Scan for the cell matching the given text and deliver its [X, Y] coordinate at center. 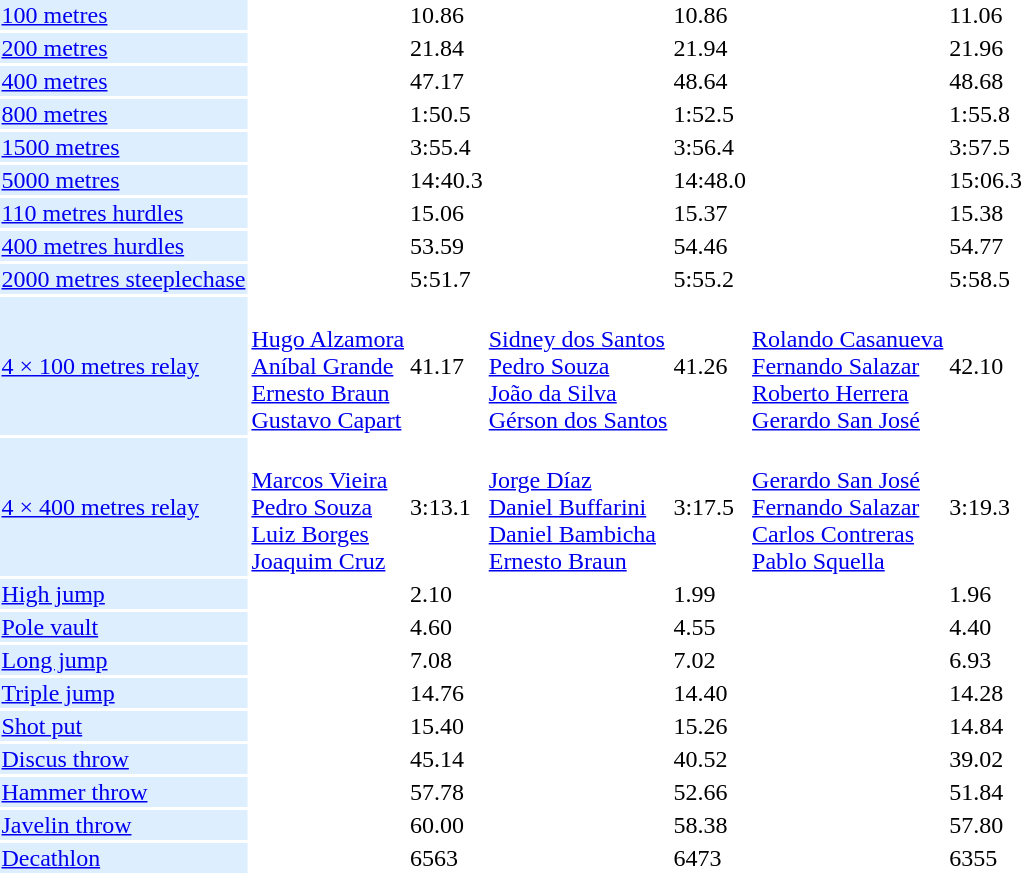
Discus throw [124, 759]
Rolando CasanuevaFernando SalazarRoberto HerreraGerardo San José [848, 366]
14.40 [710, 693]
60.00 [447, 825]
Pole vault [124, 627]
Shot put [124, 726]
400 metres [124, 81]
14:40.3 [447, 180]
1:52.5 [710, 114]
3:17.5 [710, 507]
High jump [124, 594]
Gerardo San JoséFernando SalazarCarlos ContrerasPablo Squella [848, 507]
1500 metres [124, 147]
15.26 [710, 726]
3:55.4 [447, 147]
4.60 [447, 627]
53.59 [447, 246]
48.64 [710, 81]
15.06 [447, 213]
41.26 [710, 366]
Marcos VieiraPedro SouzaLuiz BorgesJoaquim Cruz [328, 507]
Jorge DíazDaniel BuffariniDaniel BambichaErnesto Braun [578, 507]
15.40 [447, 726]
21.94 [710, 48]
7.08 [447, 660]
400 metres hurdles [124, 246]
Decathlon [124, 858]
1:50.5 [447, 114]
15.37 [710, 213]
57.78 [447, 792]
54.46 [710, 246]
47.17 [447, 81]
6563 [447, 858]
21.84 [447, 48]
3:13.1 [447, 507]
14.76 [447, 693]
45.14 [447, 759]
Long jump [124, 660]
4.55 [710, 627]
2000 metres steeplechase [124, 279]
4 × 100 metres relay [124, 366]
800 metres [124, 114]
110 metres hurdles [124, 213]
100 metres [124, 15]
2.10 [447, 594]
Javelin throw [124, 825]
7.02 [710, 660]
Hammer throw [124, 792]
1.99 [710, 594]
40.52 [710, 759]
Triple jump [124, 693]
Hugo AlzamoraAníbal GrandeErnesto BraunGustavo Capart [328, 366]
41.17 [447, 366]
3:56.4 [710, 147]
58.38 [710, 825]
200 metres [124, 48]
5:51.7 [447, 279]
5:55.2 [710, 279]
4 × 400 metres relay [124, 507]
52.66 [710, 792]
5000 metres [124, 180]
Sidney dos SantosPedro SouzaJoão da SilvaGérson dos Santos [578, 366]
14:48.0 [710, 180]
6473 [710, 858]
